Locate the cell with the specified text and output its (x, y) center coordinate. 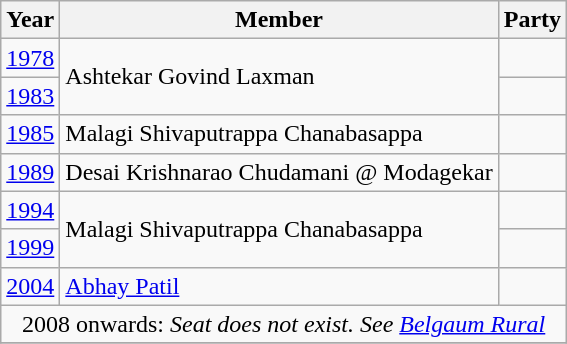
Member (279, 20)
1978 (30, 58)
Ashtekar Govind Laxman (279, 77)
Abhay Patil (279, 286)
1994 (30, 210)
2004 (30, 286)
Year (30, 20)
Party (532, 20)
Desai Krishnarao Chudamani @ Modagekar (279, 172)
1989 (30, 172)
1985 (30, 134)
1999 (30, 248)
1983 (30, 96)
2008 onwards: Seat does not exist. See Belgaum Rural (284, 324)
